Search for the cell housing the specified text and yield its [X, Y] center coordinate. 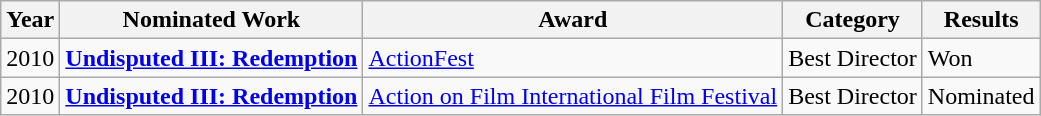
Results [981, 20]
Nominated [981, 96]
Won [981, 58]
Action on Film International Film Festival [573, 96]
Award [573, 20]
Nominated Work [212, 20]
Year [30, 20]
ActionFest [573, 58]
Category [853, 20]
